Provide the (x, y) coordinate of the cell's center where the given text is located.  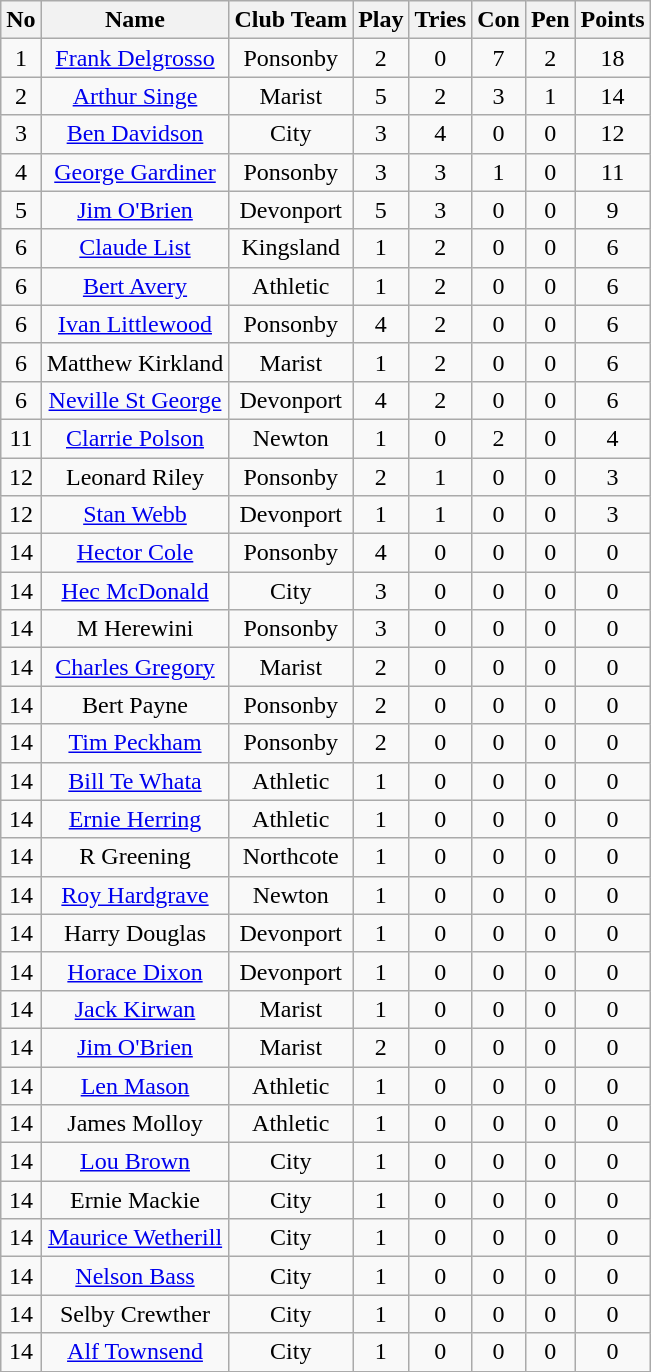
Pen (550, 20)
Club Team (291, 20)
Points (612, 20)
Bill Te Whata (135, 781)
Roy Hardgrave (135, 895)
James Molloy (135, 1124)
No (21, 20)
Tries (440, 20)
Hector Cole (135, 553)
Matthew Kirkland (135, 362)
R Greening (135, 857)
Con (499, 20)
Frank Delgrosso (135, 58)
Len Mason (135, 1085)
George Gardiner (135, 172)
Selby Crewther (135, 1314)
Ernie Herring (135, 819)
Tim Peckham (135, 743)
Kingsland (291, 248)
Bert Avery (135, 286)
M Herewini (135, 629)
Name (135, 20)
Charles Gregory (135, 667)
Northcote (291, 857)
18 (612, 58)
Claude List (135, 248)
Neville St George (135, 400)
Arthur Singe (135, 96)
Horace Dixon (135, 971)
Ben Davidson (135, 134)
Alf Townsend (135, 1352)
Leonard Riley (135, 477)
9 (612, 210)
Bert Payne (135, 705)
Maurice Wetherill (135, 1238)
7 (499, 58)
Lou Brown (135, 1162)
Ivan Littlewood (135, 324)
Stan Webb (135, 515)
Play (381, 20)
Hec McDonald (135, 591)
Ernie Mackie (135, 1200)
Nelson Bass (135, 1276)
Harry Douglas (135, 933)
Jack Kirwan (135, 1009)
Clarrie Polson (135, 438)
